Output the [X, Y] coordinate of the center of the cell containing the given text.  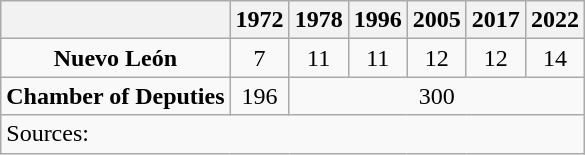
2022 [554, 20]
300 [436, 96]
14 [554, 58]
Chamber of Deputies [116, 96]
1996 [378, 20]
Nuevo León [116, 58]
1972 [260, 20]
Sources: [293, 134]
1978 [318, 20]
2005 [436, 20]
7 [260, 58]
2017 [496, 20]
196 [260, 96]
